Output the [x, y] coordinate of the center of the cell containing the given text.  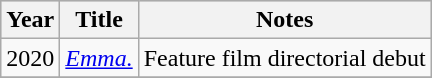
Notes [284, 20]
Feature film directorial debut [284, 58]
Emma. [99, 58]
2020 [30, 58]
Title [99, 20]
Year [30, 20]
